Detect which cell encompasses the target text, then output its (X, Y) center coordinate. 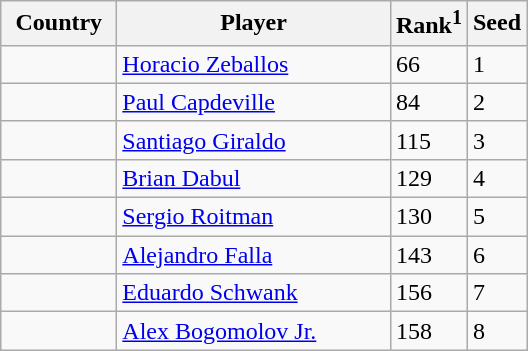
Country (59, 24)
129 (428, 178)
Brian Dabul (254, 178)
Player (254, 24)
8 (496, 331)
7 (496, 293)
4 (496, 178)
5 (496, 217)
1 (496, 64)
156 (428, 293)
6 (496, 255)
84 (428, 102)
130 (428, 217)
66 (428, 64)
Rank1 (428, 24)
158 (428, 331)
Alejandro Falla (254, 255)
2 (496, 102)
Paul Capdeville (254, 102)
115 (428, 140)
Seed (496, 24)
143 (428, 255)
Alex Bogomolov Jr. (254, 331)
Santiago Giraldo (254, 140)
Horacio Zeballos (254, 64)
Sergio Roitman (254, 217)
Eduardo Schwank (254, 293)
3 (496, 140)
